Output the (X, Y) coordinate of the center of the cell containing the given text.  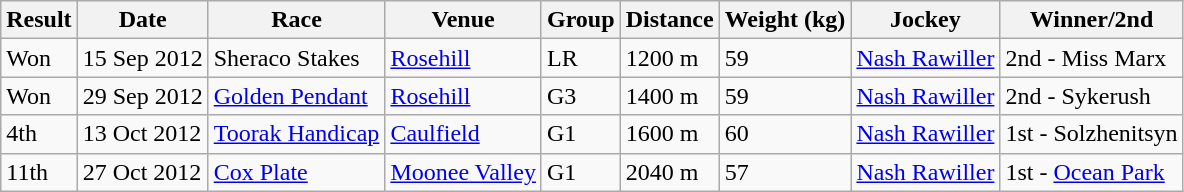
Sheraco Stakes (296, 58)
Venue (464, 20)
Cox Plate (296, 172)
Caulfield (464, 134)
11th (39, 172)
15 Sep 2012 (142, 58)
Group (580, 20)
1st - Ocean Park (1092, 172)
Date (142, 20)
57 (785, 172)
G3 (580, 96)
Winner/2nd (1092, 20)
2040 m (670, 172)
LR (580, 58)
1400 m (670, 96)
27 Oct 2012 (142, 172)
60 (785, 134)
Moonee Valley (464, 172)
Distance (670, 20)
1st - Solzhenitsyn (1092, 134)
Golden Pendant (296, 96)
2nd - Sykerush (1092, 96)
29 Sep 2012 (142, 96)
13 Oct 2012 (142, 134)
Weight (kg) (785, 20)
Result (39, 20)
Race (296, 20)
2nd - Miss Marx (1092, 58)
1600 m (670, 134)
Jockey (926, 20)
1200 m (670, 58)
4th (39, 134)
Toorak Handicap (296, 134)
